Determine the (x, y) coordinate at the center of the cell enclosing the given text.  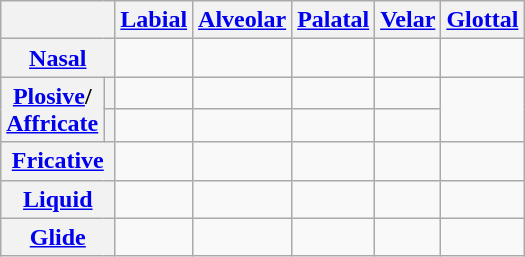
Plosive/Affricate (52, 110)
Fricative (58, 161)
Velar (408, 20)
Alveolar (242, 20)
Palatal (334, 20)
Glide (58, 237)
Glottal (482, 20)
Nasal (58, 58)
Labial (154, 20)
Liquid (58, 199)
